Identify which cell holds the provided text, then report its (x, y) central coordinate. 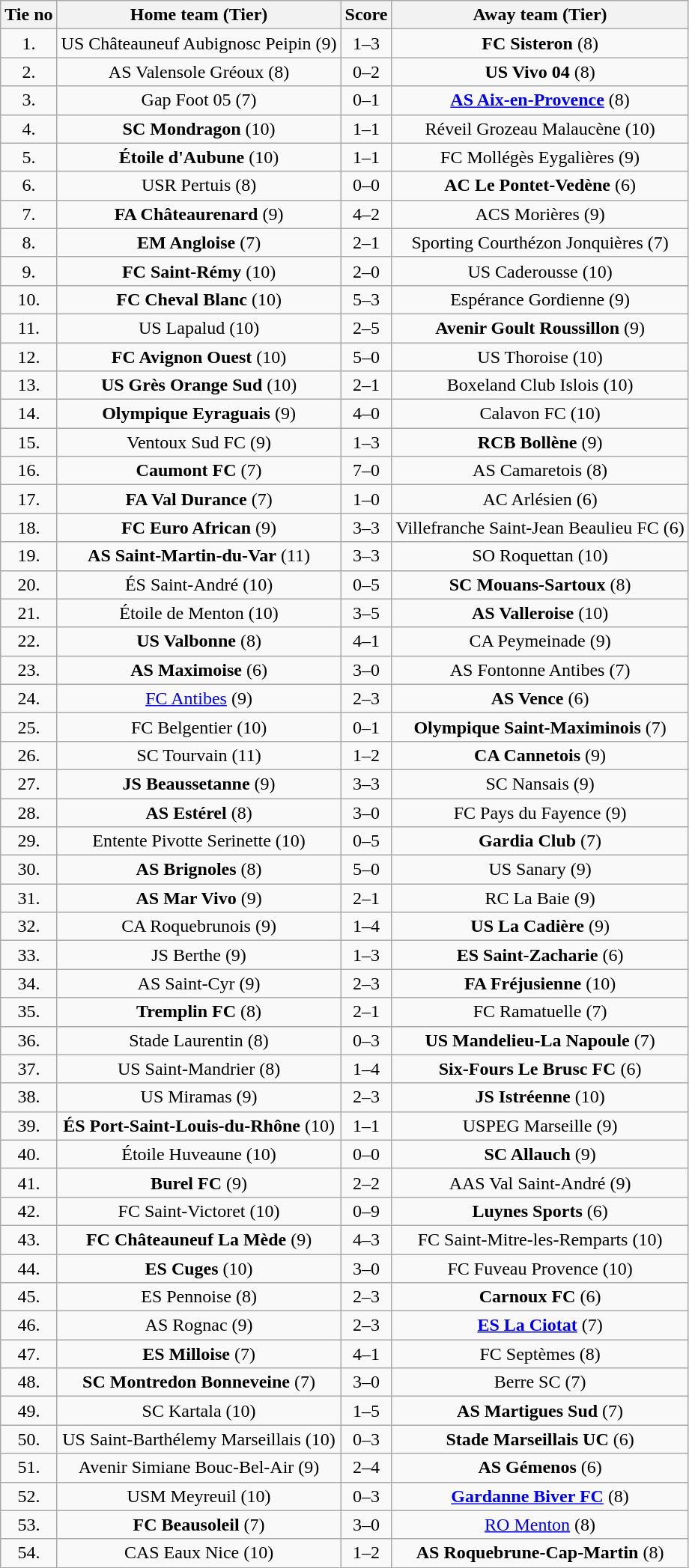
JS Istréenne (10) (540, 1097)
31. (28, 898)
Avenir Goult Roussillon (9) (540, 328)
11. (28, 328)
14. (28, 414)
5. (28, 157)
AS Saint-Cyr (9) (199, 983)
0–9 (366, 1211)
Avenir Simiane Bouc-Bel-Air (9) (199, 1468)
AS Mar Vivo (9) (199, 898)
0–2 (366, 72)
FC Châteauneuf La Mède (9) (199, 1239)
RCB Bollène (9) (540, 442)
2–2 (366, 1183)
AS Fontonne Antibes (7) (540, 670)
US La Cadière (9) (540, 927)
FC Cheval Blanc (10) (199, 299)
39. (28, 1126)
33. (28, 955)
Calavon FC (10) (540, 414)
2–4 (366, 1468)
Six-Fours Le Brusc FC (6) (540, 1069)
FC Saint-Victoret (10) (199, 1211)
43. (28, 1239)
AS Brignoles (8) (199, 870)
52. (28, 1496)
FC Saint-Mitre-les-Remparts (10) (540, 1239)
EM Angloise (7) (199, 242)
Olympique Eyraguais (9) (199, 414)
48. (28, 1382)
40. (28, 1154)
AS Estérel (8) (199, 812)
Étoile de Menton (10) (199, 613)
Luynes Sports (6) (540, 1211)
FC Sisteron (8) (540, 43)
CA Roquebrunois (9) (199, 927)
SC Nansais (9) (540, 784)
JS Berthe (9) (199, 955)
ES Cuges (10) (199, 1269)
RC La Baie (9) (540, 898)
Tie no (28, 15)
Espérance Gordienne (9) (540, 299)
US Thoroise (10) (540, 357)
42. (28, 1211)
50. (28, 1439)
AS Valleroise (10) (540, 613)
US Sanary (9) (540, 870)
FA Val Durance (7) (199, 499)
13. (28, 385)
FC Beausoleil (7) (199, 1525)
4. (28, 129)
US Saint-Mandrier (8) (199, 1069)
ES Milloise (7) (199, 1354)
1. (28, 43)
7. (28, 214)
US Saint-Barthélemy Marseillais (10) (199, 1439)
AS Saint-Martin-du-Var (11) (199, 556)
21. (28, 613)
27. (28, 784)
18. (28, 528)
SO Roquettan (10) (540, 556)
2. (28, 72)
Carnoux FC (6) (540, 1297)
45. (28, 1297)
37. (28, 1069)
AC Le Pontet-Vedène (6) (540, 186)
Stade Marseillais UC (6) (540, 1439)
5–3 (366, 299)
FA Fréjusienne (10) (540, 983)
AS Maximoise (6) (199, 670)
FC Antibes (9) (199, 698)
AS Vence (6) (540, 698)
USM Meyreuil (10) (199, 1496)
CA Cannetois (9) (540, 755)
Villefranche Saint-Jean Beaulieu FC (6) (540, 528)
23. (28, 670)
Tremplin FC (8) (199, 1012)
Étoile d'Aubune (10) (199, 157)
16. (28, 471)
3–5 (366, 613)
Gardanne Biver FC (8) (540, 1496)
US Valbonne (8) (199, 641)
Réveil Grozeau Malaucène (10) (540, 129)
AS Valensole Gréoux (8) (199, 72)
US Grès Orange Sud (10) (199, 385)
41. (28, 1183)
12. (28, 357)
AS Camaretois (8) (540, 471)
22. (28, 641)
26. (28, 755)
8. (28, 242)
4–2 (366, 214)
SC Mondragon (10) (199, 129)
34. (28, 983)
Olympique Saint-Maximinois (7) (540, 727)
FC Avignon Ouest (10) (199, 357)
AS Rognac (9) (199, 1326)
FC Ramatuelle (7) (540, 1012)
ACS Morières (9) (540, 214)
US Caderousse (10) (540, 271)
FC Pays du Fayence (9) (540, 812)
Ventoux Sud FC (9) (199, 442)
29. (28, 841)
AS Martigues Sud (7) (540, 1411)
Sporting Courthézon Jonquières (7) (540, 242)
Stade Laurentin (8) (199, 1040)
ÉS Saint-André (10) (199, 585)
US Mandelieu-La Napoule (7) (540, 1040)
17. (28, 499)
10. (28, 299)
US Miramas (9) (199, 1097)
Gardia Club (7) (540, 841)
Étoile Huveaune (10) (199, 1154)
US Vivo 04 (8) (540, 72)
1–0 (366, 499)
FA Châteaurenard (9) (199, 214)
USR Pertuis (8) (199, 186)
53. (28, 1525)
36. (28, 1040)
7–0 (366, 471)
28. (28, 812)
ÉS Port-Saint-Louis-du-Rhône (10) (199, 1126)
FC Saint-Rémy (10) (199, 271)
6. (28, 186)
Berre SC (7) (540, 1382)
32. (28, 927)
4–0 (366, 414)
SC Mouans-Sartoux (8) (540, 585)
Gap Foot 05 (7) (199, 100)
24. (28, 698)
Caumont FC (7) (199, 471)
20. (28, 585)
38. (28, 1097)
JS Beaussetanne (9) (199, 784)
FC Belgentier (10) (199, 727)
Home team (Tier) (199, 15)
ES Pennoise (8) (199, 1297)
Entente Pivotte Serinette (10) (199, 841)
9. (28, 271)
25. (28, 727)
30. (28, 870)
Burel FC (9) (199, 1183)
AS Roquebrune-Cap-Martin (8) (540, 1553)
Score (366, 15)
54. (28, 1553)
CAS Eaux Nice (10) (199, 1553)
SC Tourvain (11) (199, 755)
Away team (Tier) (540, 15)
SC Kartala (10) (199, 1411)
19. (28, 556)
2–0 (366, 271)
1–5 (366, 1411)
47. (28, 1354)
51. (28, 1468)
ES Saint-Zacharie (6) (540, 955)
44. (28, 1269)
ES La Ciotat (7) (540, 1326)
FC Mollégès Eygalières (9) (540, 157)
SC Allauch (9) (540, 1154)
35. (28, 1012)
USPEG Marseille (9) (540, 1126)
2–5 (366, 328)
SC Montredon Bonneveine (7) (199, 1382)
46. (28, 1326)
AS Aix-en-Provence (8) (540, 100)
AAS Val Saint-André (9) (540, 1183)
FC Euro African (9) (199, 528)
3. (28, 100)
15. (28, 442)
US Châteauneuf Aubignosc Peipin (9) (199, 43)
Boxeland Club Islois (10) (540, 385)
4–3 (366, 1239)
AS Gémenos (6) (540, 1468)
US Lapalud (10) (199, 328)
FC Septèmes (8) (540, 1354)
FC Fuveau Provence (10) (540, 1269)
RO Menton (8) (540, 1525)
49. (28, 1411)
AC Arlésien (6) (540, 499)
CA Peymeinade (9) (540, 641)
